Scan for the cell matching the given text and deliver its (X, Y) coordinate at center. 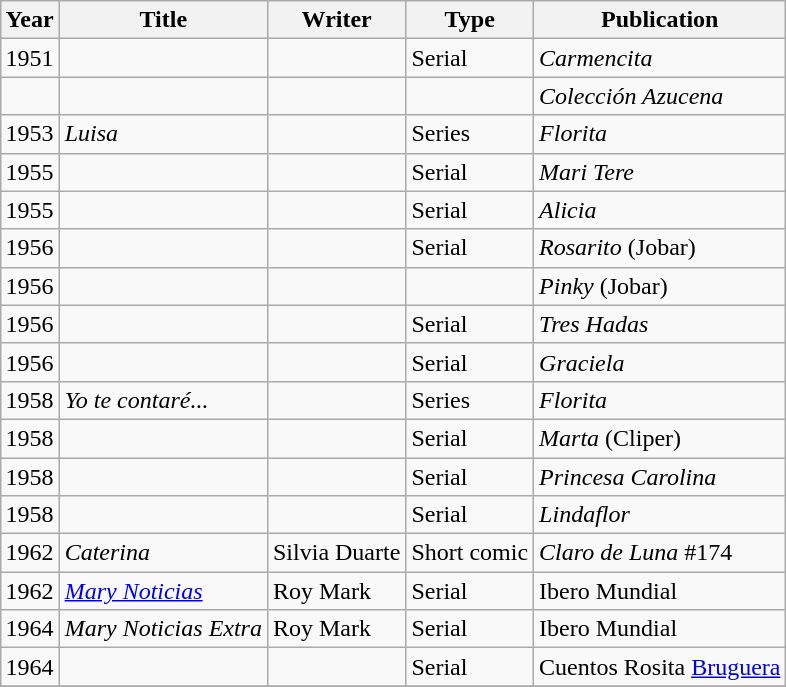
Mari Tere (660, 172)
Year (30, 20)
Cuentos Rosita Bruguera (660, 667)
Title (163, 20)
Rosarito (Jobar) (660, 248)
1953 (30, 134)
Silvia Duarte (336, 553)
Princesa Carolina (660, 477)
Publication (660, 20)
Luisa (163, 134)
Graciela (660, 362)
1951 (30, 58)
Short comic (470, 553)
Pinky (Jobar) (660, 286)
Mary Noticias (163, 591)
Lindaflor (660, 515)
Caterina (163, 553)
Tres Hadas (660, 324)
Yo te contaré... (163, 400)
Type (470, 20)
Mary Noticias Extra (163, 629)
Marta (Cliper) (660, 438)
Claro de Luna #174 (660, 553)
Colección Azucena (660, 96)
Writer (336, 20)
Carmencita (660, 58)
Alicia (660, 210)
